Output the [X, Y] coordinate of the center of the cell containing the given text.  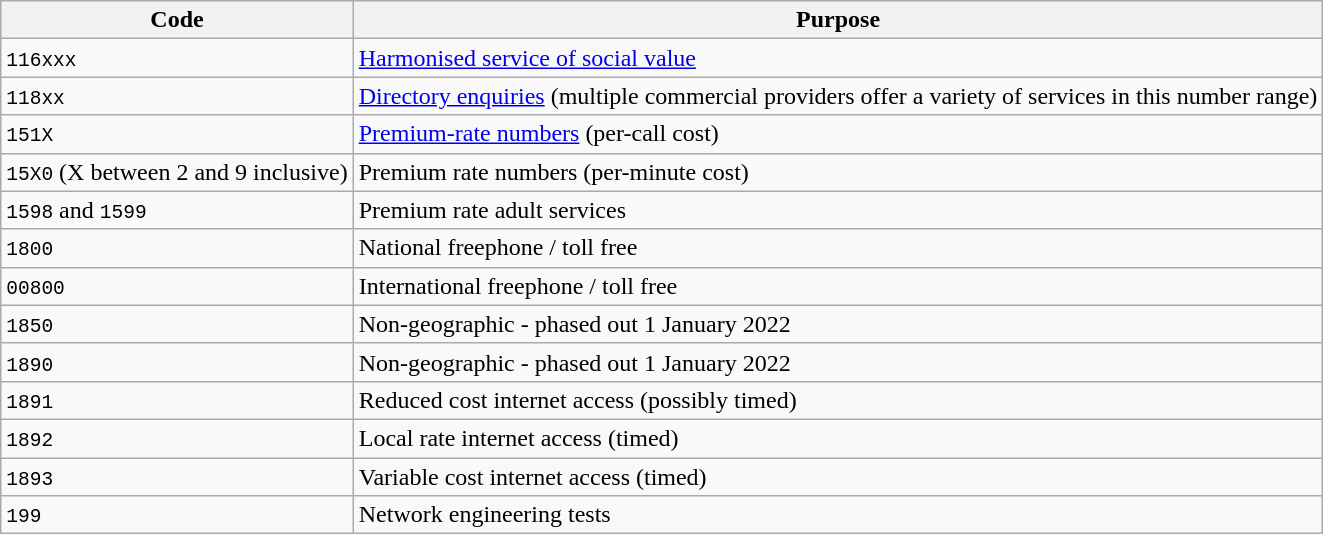
1800 [177, 248]
1850 [177, 324]
Local rate internet access (timed) [838, 438]
1890 [177, 362]
International freephone / toll free [838, 286]
1598 and 1599 [177, 210]
Code [177, 20]
1891 [177, 400]
Premium rate adult services [838, 210]
116xxx [177, 58]
Premium rate numbers (per-minute cost) [838, 172]
Variable cost internet access (timed) [838, 477]
00800 [177, 286]
1892 [177, 438]
Harmonised service of social value [838, 58]
Premium-rate numbers (per-call cost) [838, 134]
199 [177, 515]
118xx [177, 96]
15X0 (X between 2 and 9 inclusive) [177, 172]
Directory enquiries (multiple commercial providers offer a variety of services in this number range) [838, 96]
National freephone / toll free [838, 248]
Network engineering tests [838, 515]
Reduced cost internet access (possibly timed) [838, 400]
151X [177, 134]
Purpose [838, 20]
1893 [177, 477]
